Output the [X, Y] coordinate of the center of the cell containing the given text.  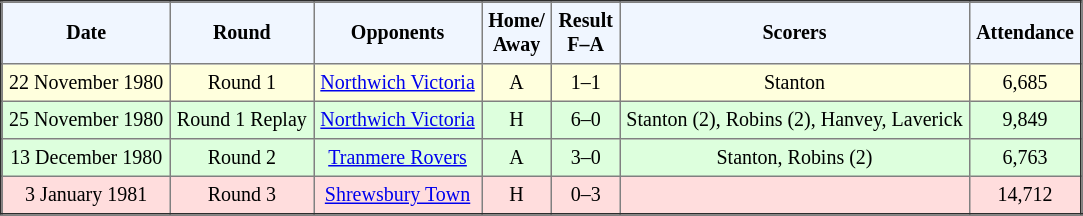
Scorers [795, 33]
Stanton (2), Robins (2), Hanvey, Laverick [795, 120]
1–1 [586, 83]
Opponents [398, 33]
0–3 [586, 195]
3–0 [586, 158]
14,712 [1025, 195]
25 November 1980 [86, 120]
Stanton, Robins (2) [795, 158]
6–0 [586, 120]
6,763 [1025, 158]
22 November 1980 [86, 83]
3 January 1981 [86, 195]
Tranmere Rovers [398, 158]
Date [86, 33]
ResultF–A [586, 33]
Round [242, 33]
Round 3 [242, 195]
13 December 1980 [86, 158]
Home/Away [517, 33]
Round 1 Replay [242, 120]
Attendance [1025, 33]
Round 2 [242, 158]
Shrewsbury Town [398, 195]
Stanton [795, 83]
Round 1 [242, 83]
6,685 [1025, 83]
9,849 [1025, 120]
